Detect which cell encompasses the target text, then output its [X, Y] center coordinate. 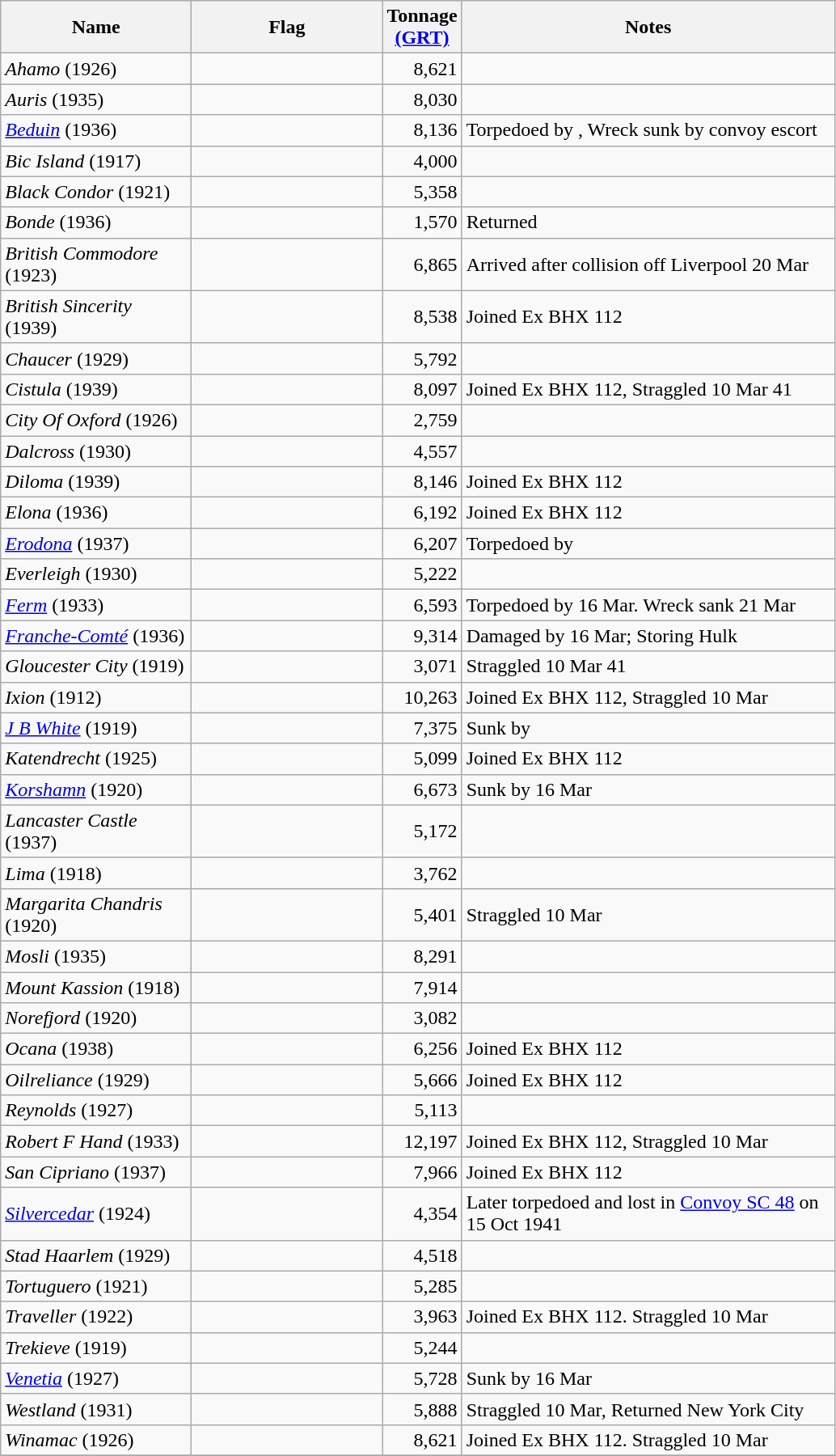
8,291 [422, 956]
Lancaster Castle (1937) [96, 832]
Notes [648, 28]
Trekieve (1919) [96, 1348]
1,570 [422, 222]
Ahamo (1926) [96, 69]
5,285 [422, 1286]
Lima (1918) [96, 873]
Arrived after collision off Liverpool 20 Mar [648, 264]
4,354 [422, 1213]
8,097 [422, 389]
Returned [648, 222]
5,244 [422, 1348]
Black Condor (1921) [96, 192]
Ocana (1938) [96, 1049]
2,759 [422, 420]
9,314 [422, 636]
Straggled 10 Mar [648, 914]
Katendrecht (1925) [96, 759]
Stad Haarlem (1929) [96, 1255]
5,172 [422, 832]
5,888 [422, 1409]
8,146 [422, 482]
5,728 [422, 1378]
Erodona (1937) [96, 544]
Gloucester City (1919) [96, 667]
Winamac (1926) [96, 1440]
Diloma (1939) [96, 482]
Torpedoed by 16 Mar. Wreck sank 21 Mar [648, 605]
5,099 [422, 759]
Westland (1931) [96, 1409]
8,136 [422, 130]
6,192 [422, 513]
J B White (1919) [96, 728]
Ferm (1933) [96, 605]
Mosli (1935) [96, 956]
Straggled 10 Mar, Returned New York City [648, 1409]
6,593 [422, 605]
Later torpedoed and lost in Convoy SC 48 on 15 Oct 1941 [648, 1213]
4,518 [422, 1255]
Beduin (1936) [96, 130]
Ixion (1912) [96, 697]
Traveller (1922) [96, 1317]
Everleigh (1930) [96, 574]
Straggled 10 Mar 41 [648, 667]
6,256 [422, 1049]
10,263 [422, 697]
Margarita Chandris (1920) [96, 914]
Norefjord (1920) [96, 1018]
Silvercedar (1924) [96, 1213]
British Sincerity (1939) [96, 317]
Joined Ex BHX 112, Straggled 10 Mar 41 [648, 389]
Torpedoed by , Wreck sunk by convoy escort [648, 130]
Franche-Comté (1936) [96, 636]
6,673 [422, 789]
4,557 [422, 451]
Torpedoed by [648, 544]
Chaucer (1929) [96, 358]
7,966 [422, 1172]
Dalcross (1930) [96, 451]
Sunk by [648, 728]
Bic Island (1917) [96, 161]
3,762 [422, 873]
6,207 [422, 544]
Elona (1936) [96, 513]
Bonde (1936) [96, 222]
Tortuguero (1921) [96, 1286]
12,197 [422, 1141]
4,000 [422, 161]
British Commodore (1923) [96, 264]
5,113 [422, 1111]
5,666 [422, 1080]
Reynolds (1927) [96, 1111]
Korshamn (1920) [96, 789]
San Cipriano (1937) [96, 1172]
3,071 [422, 667]
7,375 [422, 728]
6,865 [422, 264]
City Of Oxford (1926) [96, 420]
5,222 [422, 574]
8,538 [422, 317]
5,792 [422, 358]
Tonnage (GRT) [422, 28]
5,358 [422, 192]
Damaged by 16 Mar; Storing Hulk [648, 636]
8,030 [422, 99]
Auris (1935) [96, 99]
Mount Kassion (1918) [96, 988]
Robert F Hand (1933) [96, 1141]
Oilreliance (1929) [96, 1080]
Venetia (1927) [96, 1378]
3,963 [422, 1317]
Name [96, 28]
Cistula (1939) [96, 389]
7,914 [422, 988]
3,082 [422, 1018]
5,401 [422, 914]
Flag [287, 28]
